For the text-containing cell, return its midpoint in [x, y] coordinate format. 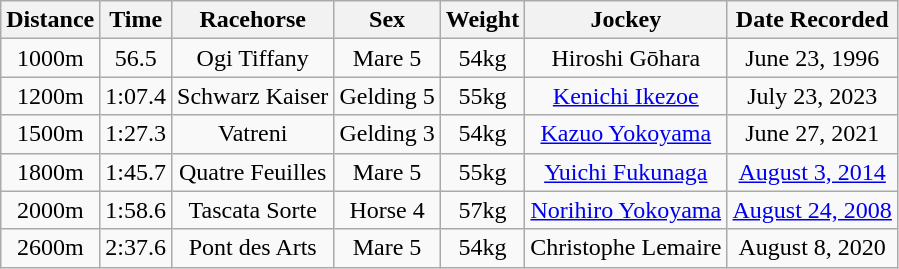
56.5 [136, 58]
1:58.6 [136, 210]
Christophe Lemaire [626, 248]
Date Recorded [812, 20]
Sex [387, 20]
2:37.6 [136, 248]
Quatre Feuilles [253, 172]
Schwarz Kaiser [253, 96]
Hiroshi Gōhara [626, 58]
1:45.7 [136, 172]
August 24, 2008 [812, 210]
Norihiro Yokoyama [626, 210]
June 23, 1996 [812, 58]
Weight [482, 20]
1:07.4 [136, 96]
1:27.3 [136, 134]
Kenichi Ikezoe [626, 96]
Vatreni [253, 134]
Jockey [626, 20]
1800m [50, 172]
Distance [50, 20]
Ogi Tiffany [253, 58]
Pont des Arts [253, 248]
2600m [50, 248]
Racehorse [253, 20]
2000m [50, 210]
June 27, 2021 [812, 134]
Gelding 5 [387, 96]
Tascata Sorte [253, 210]
Gelding 3 [387, 134]
1200m [50, 96]
57kg [482, 210]
1000m [50, 58]
Horse 4 [387, 210]
Yuichi Fukunaga [626, 172]
Kazuo Yokoyama [626, 134]
1500m [50, 134]
August 3, 2014 [812, 172]
August 8, 2020 [812, 248]
Time [136, 20]
July 23, 2023 [812, 96]
